Return [x, y] of the center of cell containing provided text 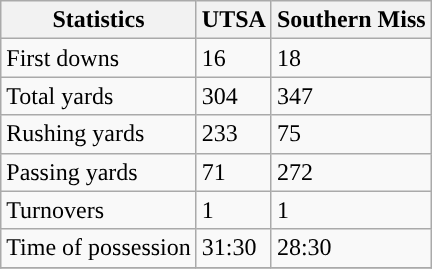
Turnovers [99, 210]
First downs [99, 58]
233 [234, 134]
347 [351, 96]
304 [234, 96]
Rushing yards [99, 134]
31:30 [234, 248]
18 [351, 58]
Total yards [99, 96]
Passing yards [99, 172]
Southern Miss [351, 20]
71 [234, 172]
UTSA [234, 20]
16 [234, 58]
272 [351, 172]
28:30 [351, 248]
75 [351, 134]
Statistics [99, 20]
Time of possession [99, 248]
